For the text-containing cell, return its midpoint in (X, Y) coordinate format. 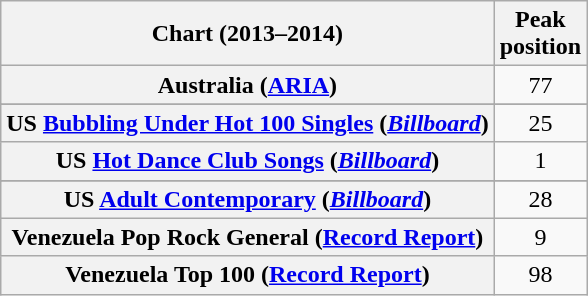
Venezuela Pop Rock General (Record Report) (248, 237)
US Bubbling Under Hot 100 Singles (Billboard) (248, 123)
28 (540, 199)
77 (540, 85)
25 (540, 123)
Venezuela Top 100 (Record Report) (248, 275)
US Hot Dance Club Songs (Billboard) (248, 161)
Chart (2013–2014) (248, 34)
Peakposition (540, 34)
1 (540, 161)
US Adult Contemporary (Billboard) (248, 199)
98 (540, 275)
Australia (ARIA) (248, 85)
9 (540, 237)
